Return (X, Y) of the center of cell containing provided text 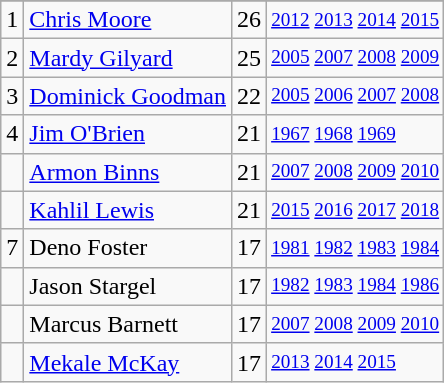
26 (250, 20)
Mekale McKay (128, 362)
Mardy Gilyard (128, 58)
3 (12, 96)
Marcus Barnett (128, 324)
2005 2006 2007 2008 (356, 96)
22 (250, 96)
Deno Foster (128, 248)
Jim O'Brien (128, 134)
25 (250, 58)
2013 2014 2015 (356, 362)
2 (12, 58)
Dominick Goodman (128, 96)
1 (12, 20)
1967 1968 1969 (356, 134)
4 (12, 134)
2012 2013 2014 2015 (356, 20)
Armon Binns (128, 172)
1981 1982 1983 1984 (356, 248)
1982 1983 1984 1986 (356, 286)
Kahlil Lewis (128, 210)
2005 2007 2008 2009 (356, 58)
7 (12, 248)
2015 2016 2017 2018 (356, 210)
Chris Moore (128, 20)
Jason Stargel (128, 286)
